Provide the [X, Y] coordinate of the cell's center where the given text is located.  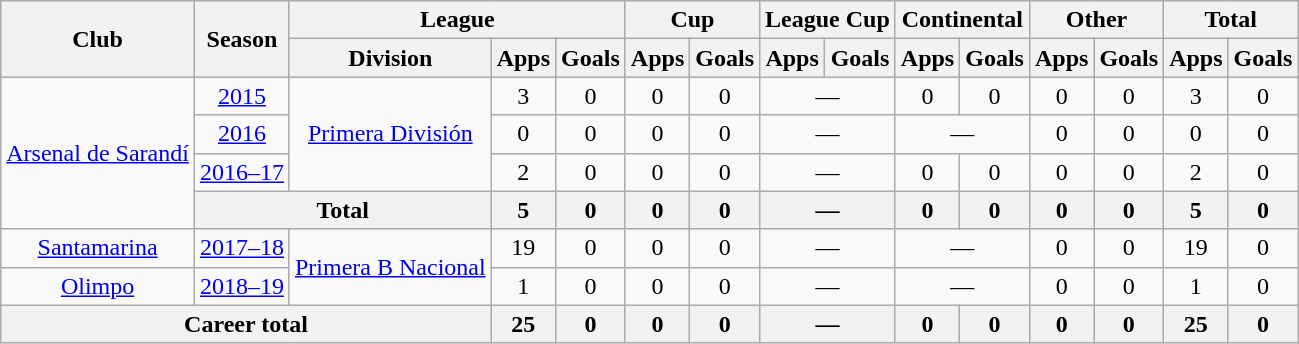
Santamarina [98, 248]
Season [242, 39]
2015 [242, 96]
2017–18 [242, 248]
Other [1096, 20]
Cup [692, 20]
Olimpo [98, 286]
Division [390, 58]
League [457, 20]
2016–17 [242, 172]
2016 [242, 134]
Continental [962, 20]
Primera B Nacional [390, 267]
League Cup [828, 20]
Career total [246, 324]
Club [98, 39]
Arsenal de Sarandí [98, 153]
Primera División [390, 134]
2018–19 [242, 286]
